Return the [x, y] coordinate for the center point of the cell that contains the specified text.  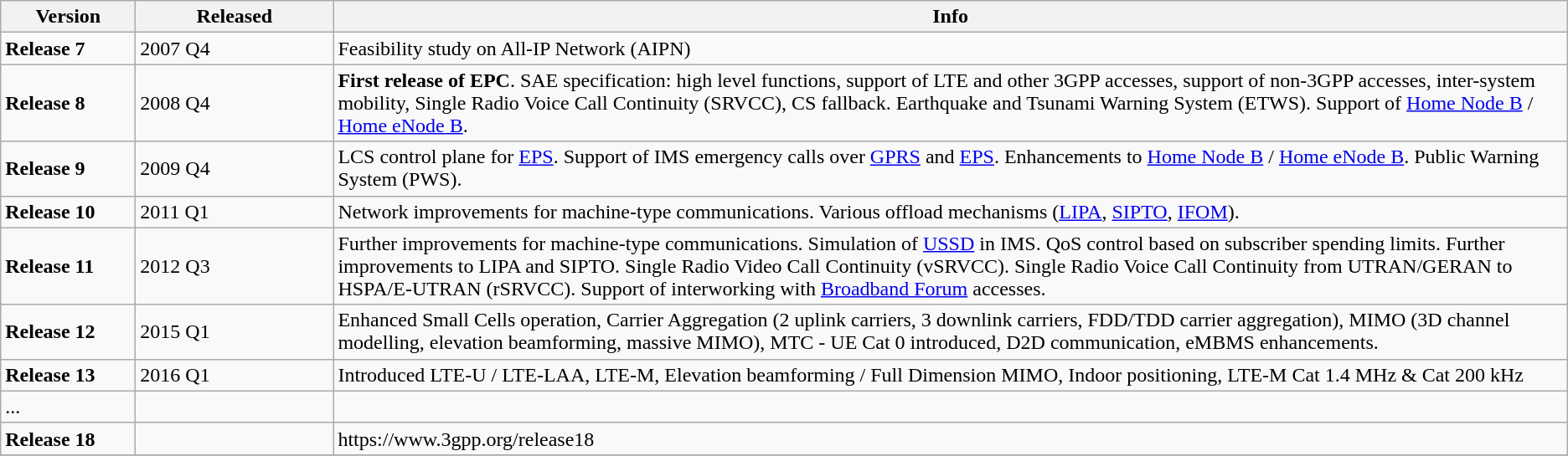
Release 9 [69, 169]
Release 13 [69, 375]
Network improvements for machine-type communications. Various offload mechanisms (LIPA, SIPTO, IFOM). [950, 212]
2008 Q4 [235, 103]
2007 Q4 [235, 49]
Release 12 [69, 331]
Release 7 [69, 49]
2009 Q4 [235, 169]
Release 10 [69, 212]
2016 Q1 [235, 375]
Introduced LTE-U / LTE-LAA, LTE-M, Elevation beamforming / Full Dimension MIMO, Indoor positioning, LTE-M Cat 1.4 MHz & Cat 200 kHz [950, 375]
Release 18 [69, 438]
Feasibility study on All-IP Network (AIPN) [950, 49]
... [69, 407]
Version [69, 17]
2011 Q1 [235, 212]
LCS control plane for EPS. Support of IMS emergency calls over GPRS and EPS. Enhancements to Home Node B / Home eNode B. Public Warning System (PWS). [950, 169]
2012 Q3 [235, 266]
Released [235, 17]
Info [950, 17]
Release 8 [69, 103]
2015 Q1 [235, 331]
https://www.3gpp.org/release18 [950, 438]
Release 11 [69, 266]
